Determine the (x, y) coordinate at the center of the cell enclosing the given text.  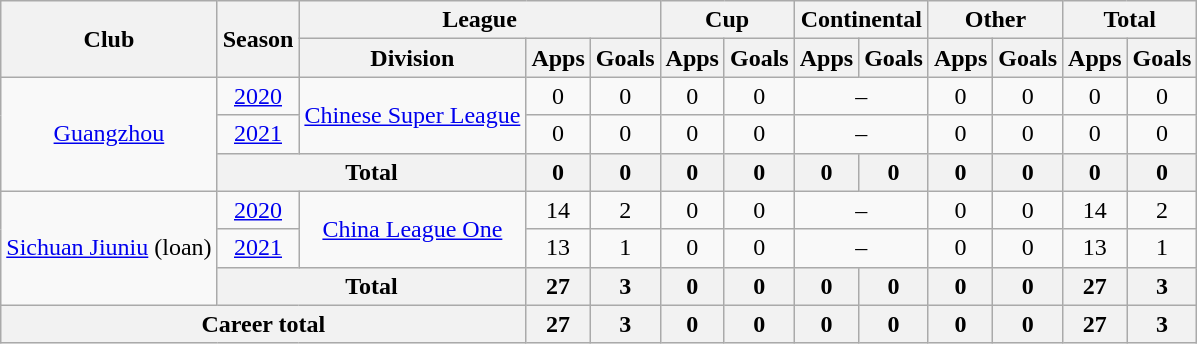
Chinese Super League (412, 115)
League (480, 20)
Cup (727, 20)
Other (995, 20)
Season (258, 39)
Continental (861, 20)
Club (109, 39)
Sichuan Jiuniu (loan) (109, 248)
Guangzhou (109, 134)
China League One (412, 229)
Career total (264, 324)
Division (412, 58)
